Output the (x, y) coordinate of the center of the cell containing the given text.  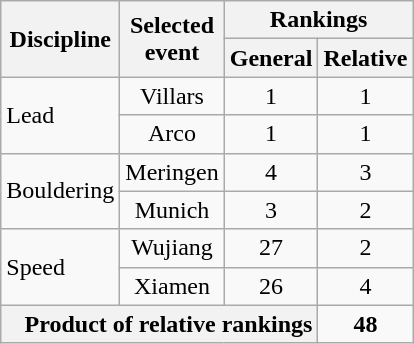
Munich (172, 210)
Lead (60, 115)
Villars (172, 96)
Product of relative rankings (160, 324)
Bouldering (60, 191)
General (271, 58)
Discipline (60, 39)
Speed (60, 267)
Rankings (318, 20)
Relative (366, 58)
48 (366, 324)
Wujiang (172, 248)
26 (271, 286)
Xiamen (172, 286)
Arco (172, 134)
Meringen (172, 172)
27 (271, 248)
Selectedevent (172, 39)
